For the text-containing cell, return its midpoint in (X, Y) coordinate format. 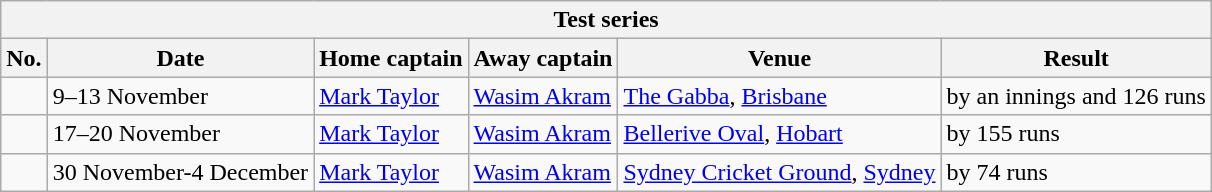
30 November-4 December (180, 172)
Test series (606, 20)
Venue (780, 58)
Result (1076, 58)
Home captain (391, 58)
Date (180, 58)
9–13 November (180, 96)
Away captain (543, 58)
by 155 runs (1076, 134)
by 74 runs (1076, 172)
No. (24, 58)
by an innings and 126 runs (1076, 96)
17–20 November (180, 134)
The Gabba, Brisbane (780, 96)
Bellerive Oval, Hobart (780, 134)
Sydney Cricket Ground, Sydney (780, 172)
